From the cell containing the given text, extract its center point as [X, Y] coordinate. 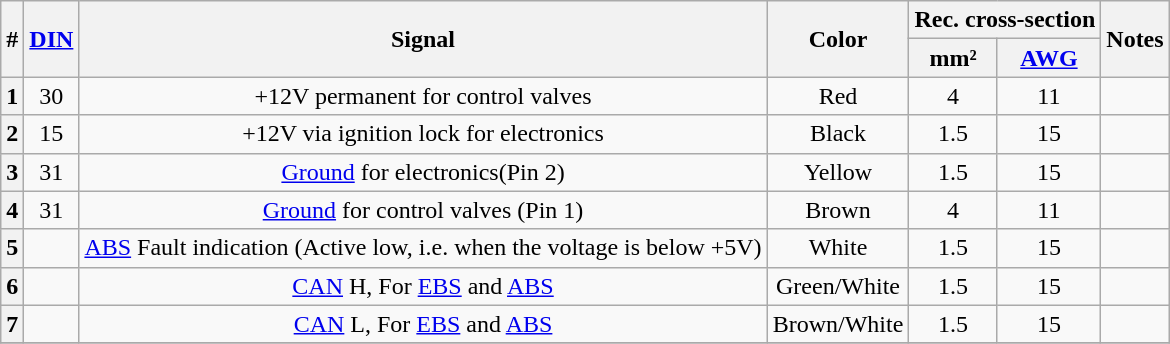
Ground for control valves (Pin 1) [423, 210]
Green/White [838, 286]
CAN L, For EBS and ABS [423, 324]
6 [12, 286]
Color [838, 39]
Brown/White [838, 324]
White [838, 248]
7 [12, 324]
Black [838, 134]
+12V via ignition lock for electronics [423, 134]
30 [52, 96]
2 [12, 134]
+12V permanent for control valves [423, 96]
Red [838, 96]
Ground for electronics(Pin 2) [423, 172]
ABS Fault indication (Active low, i.e. when the voltage is below +5V) [423, 248]
5 [12, 248]
# [12, 39]
DIN [52, 39]
Rec. cross-section [1005, 20]
Signal [423, 39]
Brown [838, 210]
Yellow [838, 172]
CAN H, For EBS and ABS [423, 286]
AWG [1049, 58]
1 [12, 96]
mm² [953, 58]
3 [12, 172]
Notes [1135, 39]
